Return [x, y] of the center of cell containing provided text 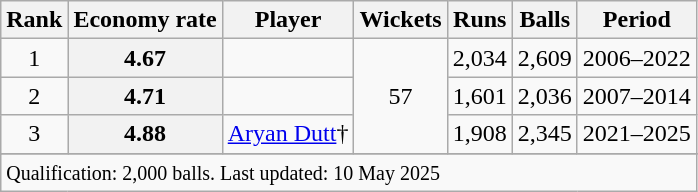
2,345 [544, 134]
2 [34, 96]
57 [400, 96]
4.88 [145, 134]
Qualification: 2,000 balls. Last updated: 10 May 2025 [349, 172]
2021–2025 [636, 134]
Rank [34, 20]
Wickets [400, 20]
2,036 [544, 96]
4.67 [145, 58]
1,601 [480, 96]
2,034 [480, 58]
Economy rate [145, 20]
Player [288, 20]
Aryan Dutt† [288, 134]
2,609 [544, 58]
Runs [480, 20]
1,908 [480, 134]
2007–2014 [636, 96]
1 [34, 58]
Balls [544, 20]
3 [34, 134]
Period [636, 20]
2006–2022 [636, 58]
4.71 [145, 96]
